Locate the cell with the specified text and output its (X, Y) center coordinate. 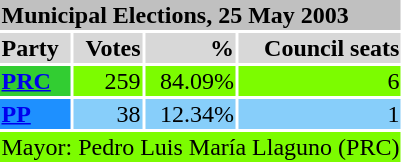
PP (36, 114)
12.34% (190, 114)
Party (36, 48)
1 (319, 114)
Municipal Elections, 25 May 2003 (200, 15)
PRC (36, 81)
6 (319, 81)
Mayor: Pedro Luis María Llaguno (PRC) (200, 147)
Council seats (319, 48)
Votes (108, 48)
% (190, 48)
84.09% (190, 81)
259 (108, 81)
38 (108, 114)
